Extract the (x, y) coordinate from the center of the cell holding the provided text.  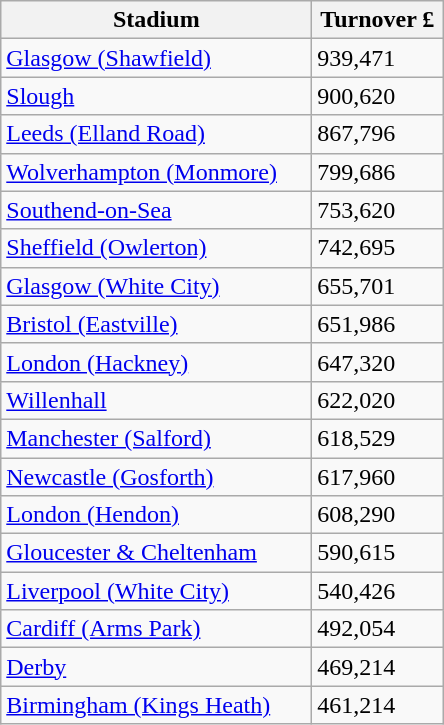
469,214 (378, 667)
Stadium (156, 20)
Glasgow (Shawfield) (156, 58)
618,529 (378, 438)
867,796 (378, 134)
590,615 (378, 553)
Slough (156, 96)
Manchester (Salford) (156, 438)
939,471 (378, 58)
Liverpool (White City) (156, 591)
Cardiff (Arms Park) (156, 629)
655,701 (378, 286)
492,054 (378, 629)
Gloucester & Cheltenham (156, 553)
Willenhall (156, 400)
Derby (156, 667)
617,960 (378, 477)
London (Hackney) (156, 362)
622,020 (378, 400)
900,620 (378, 96)
Turnover £ (378, 20)
Bristol (Eastville) (156, 324)
647,320 (378, 362)
753,620 (378, 210)
Glasgow (White City) (156, 286)
461,214 (378, 705)
Leeds (Elland Road) (156, 134)
Southend-on-Sea (156, 210)
742,695 (378, 248)
608,290 (378, 515)
Sheffield (Owlerton) (156, 248)
Newcastle (Gosforth) (156, 477)
Birmingham (Kings Heath) (156, 705)
651,986 (378, 324)
799,686 (378, 172)
Wolverhampton (Monmore) (156, 172)
London (Hendon) (156, 515)
540,426 (378, 591)
